Return (x, y) of the center of cell containing provided text 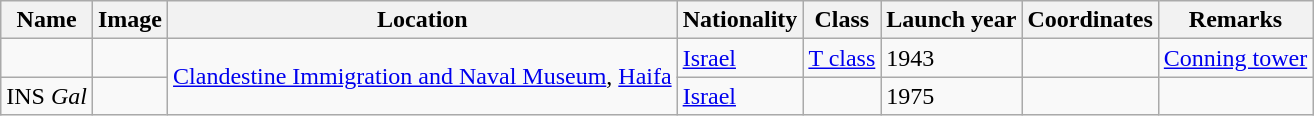
T class (842, 58)
1975 (952, 96)
Name (47, 20)
Conning tower (1235, 58)
1943 (952, 58)
Clandestine Immigration and Naval Museum, Haifa (423, 77)
Location (423, 20)
Class (842, 20)
INS Gal (47, 96)
Coordinates (1090, 20)
Nationality (740, 20)
Launch year (952, 20)
Remarks (1235, 20)
Image (130, 20)
